Return (X, Y) of the center of cell containing provided text 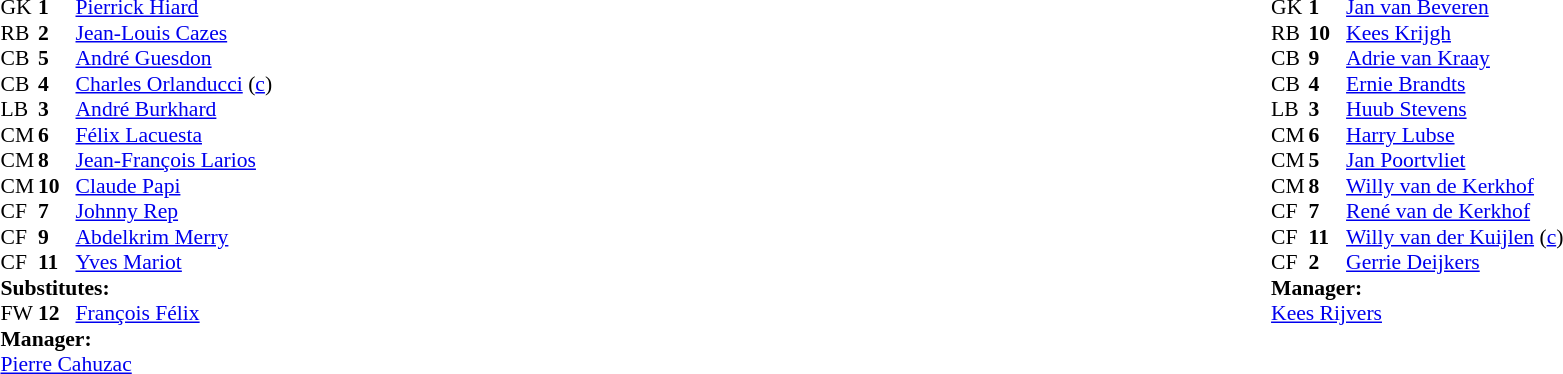
Jan Poortvliet (1454, 161)
Substitutes: (136, 288)
Willy van der Kuijlen (c) (1454, 237)
Gerrie Deijkers (1454, 263)
Johnny Rep (174, 211)
FW (19, 313)
André Burkhard (174, 109)
Kees Rijvers (1417, 313)
Adrie van Kraay (1454, 59)
François Félix (174, 313)
René van de Kerkhof (1454, 211)
Claude Papi (174, 186)
André Guesdon (174, 59)
12 (57, 313)
Harry Lubse (1454, 135)
Kees Krijgh (1454, 33)
Yves Mariot (174, 263)
Jean-François Larios (174, 161)
Huub Stevens (1454, 109)
Ernie Brandts (1454, 84)
Jean-Louis Cazes (174, 33)
Félix Lacuesta (174, 135)
Abdelkrim Merry (174, 237)
Willy van de Kerkhof (1454, 186)
Charles Orlanducci (c) (174, 84)
